Extract the [X, Y] coordinate from the center of the cell holding the provided text.  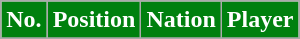
No. [24, 20]
Position [94, 20]
Nation [181, 20]
Player [260, 20]
